Output the [X, Y] coordinate of the center of the cell containing the given text.  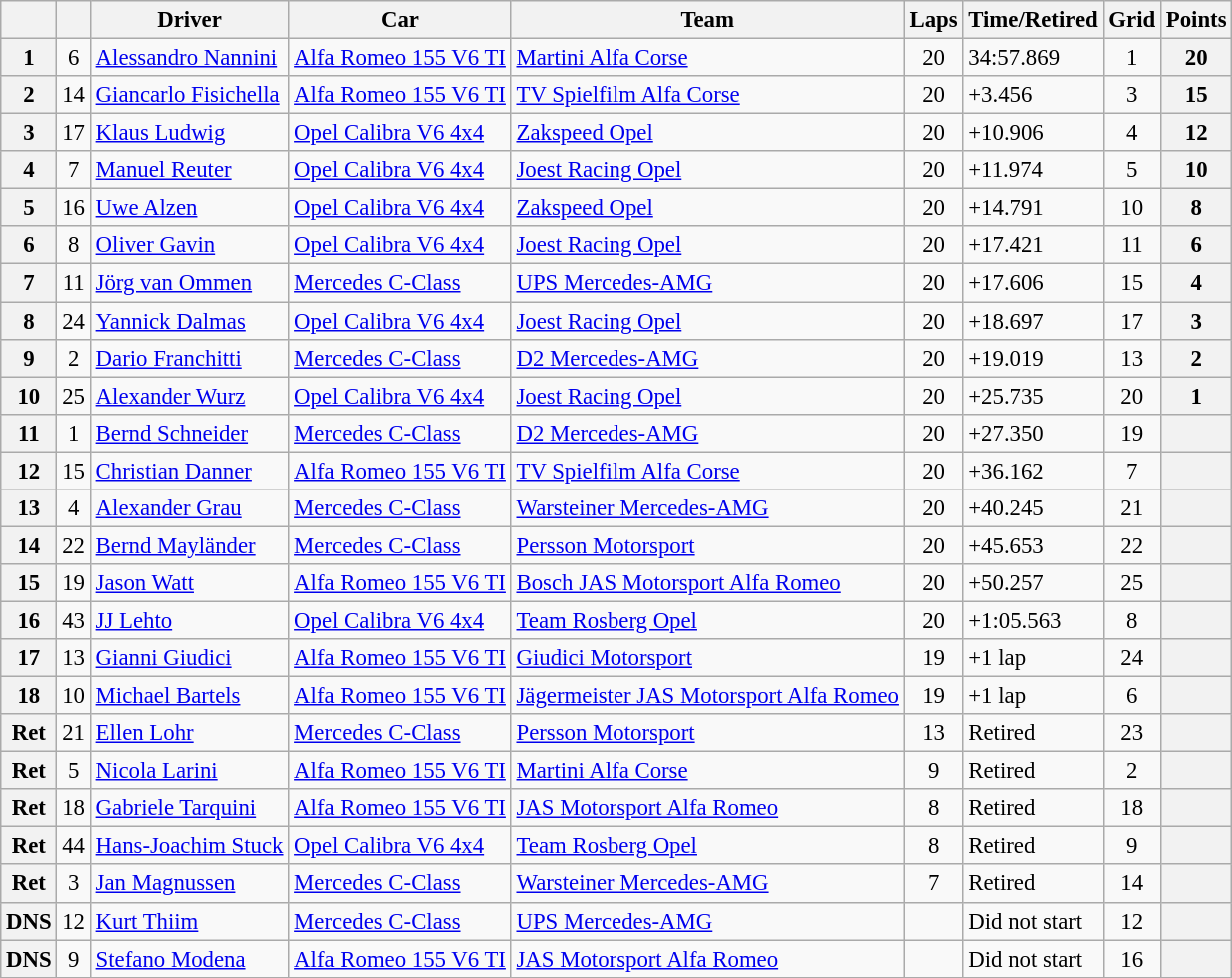
Driver [190, 20]
+36.162 [1033, 471]
Alexander Grau [190, 508]
34:57.869 [1033, 58]
Car [400, 20]
Ellen Lohr [190, 733]
Alessandro Nannini [190, 58]
Grid [1131, 20]
+3.456 [1033, 95]
+40.245 [1033, 508]
JJ Lehto [190, 620]
Jan Magnussen [190, 884]
+1:05.563 [1033, 620]
Gabriele Tarquini [190, 808]
Dario Franchitti [190, 358]
Giudici Motorsport [707, 658]
23 [1131, 733]
Jason Watt [190, 583]
Team [707, 20]
+45.653 [1033, 545]
Giancarlo Fisichella [190, 95]
Points [1195, 20]
Uwe Alzen [190, 208]
Hans-Joachim Stuck [190, 846]
Time/Retired [1033, 20]
Kurt Thiim [190, 921]
Michael Bartels [190, 696]
+27.350 [1033, 433]
Nicola Larini [190, 771]
+10.906 [1033, 133]
Oliver Gavin [190, 245]
Jörg van Ommen [190, 283]
+25.735 [1033, 396]
Bosch JAS Motorsport Alfa Romeo [707, 583]
43 [74, 620]
+19.019 [1033, 358]
Yannick Dalmas [190, 321]
Christian Danner [190, 471]
Gianni Giudici [190, 658]
+14.791 [1033, 208]
+50.257 [1033, 583]
Manuel Reuter [190, 170]
Klaus Ludwig [190, 133]
+17.421 [1033, 245]
Bernd Schneider [190, 433]
+17.606 [1033, 283]
44 [74, 846]
Alexander Wurz [190, 396]
Jägermeister JAS Motorsport Alfa Romeo [707, 696]
+11.974 [1033, 170]
Stefano Modena [190, 959]
+18.697 [1033, 321]
Bernd Mayländer [190, 545]
Laps [933, 20]
